Search for the cell housing the specified text and yield its [X, Y] center coordinate. 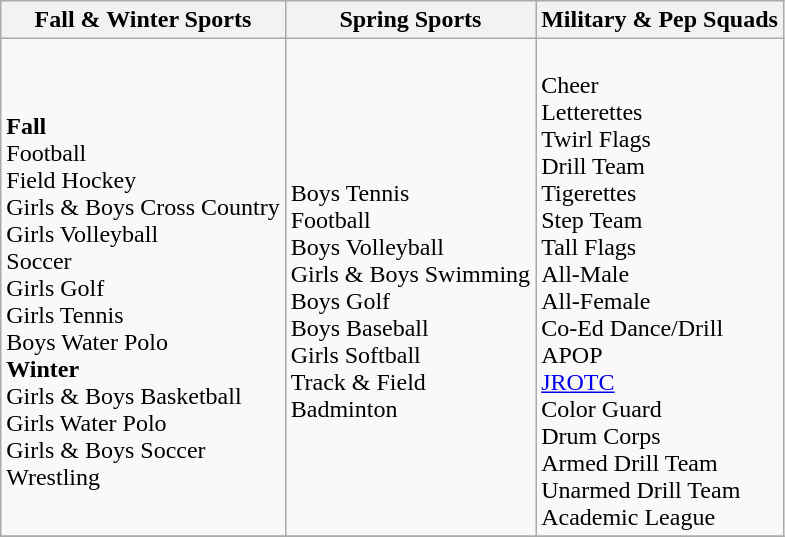
Spring Sports [410, 20]
Boys Tennis Football Boys Volleyball Girls & Boys Swimming Boys Golf Boys Baseball Girls Softball Track & Field Badminton [410, 288]
Military & Pep Squads [660, 20]
Fall & Winter Sports [143, 20]
